Search for the cell housing the specified text and yield its [X, Y] center coordinate. 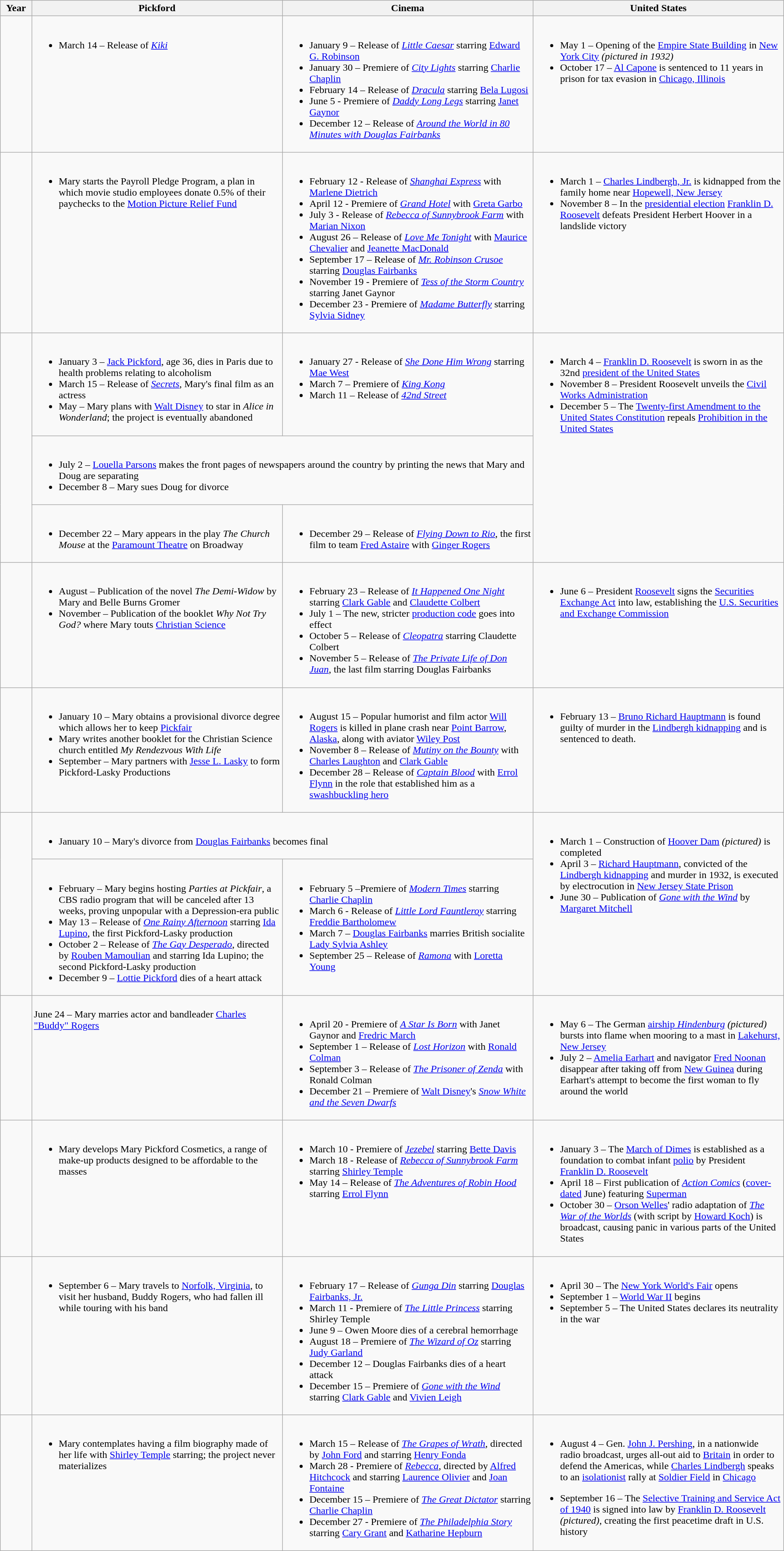
United States [658, 8]
December 22 – Mary appears in the play The Church Mouse at the Paramount Theatre on Broadway [157, 534]
Mary contemplates having a film biography made of her life with Shirley Temple starring; the project never materializes [157, 1483]
Mary starts the Payroll Pledge Program, a plan in which movie studio employees donate 0.5% of their paychecks to the Motion Picture Relief Fund [157, 242]
Mary develops Mary Pickford Cosmetics, a range of make-up products designed to be affordable to the masses [157, 1188]
June 24 – Mary marries actor and bandleader Charles "Buddy" Rogers [157, 1058]
June 6 – President Roosevelt signs the Securities Exchange Act into law, establishing the U.S. Securities and Exchange Commission [658, 625]
September 6 – Mary travels to Norfolk, Virginia, to visit her husband, Buddy Rogers, who had fallen ill while touring with his band [157, 1336]
December 29 – Release of Flying Down to Rio, the first film to team Fred Astaire with Ginger Rogers [408, 534]
February 13 – Bruno Richard Hauptmann is found guilty of murder in the Lindbergh kidnapping and is sentenced to death. [658, 750]
January 10 – Mary's divorce from Douglas Fairbanks becomes final [282, 835]
Pickford [157, 8]
Year [16, 8]
March 14 – Release of Kiki [157, 84]
Cinema [408, 8]
April 30 – The New York World's Fair opensSeptember 1 – World War II beginsSeptember 5 – The United States declares its neutrality in the war [658, 1336]
January 27 - Release of She Done Him Wrong starring Mae WestMarch 7 – Premiere of King KongMarch 11 – Release of 42nd Street [408, 384]
